Scan for the cell matching the given text and deliver its [X, Y] coordinate at center. 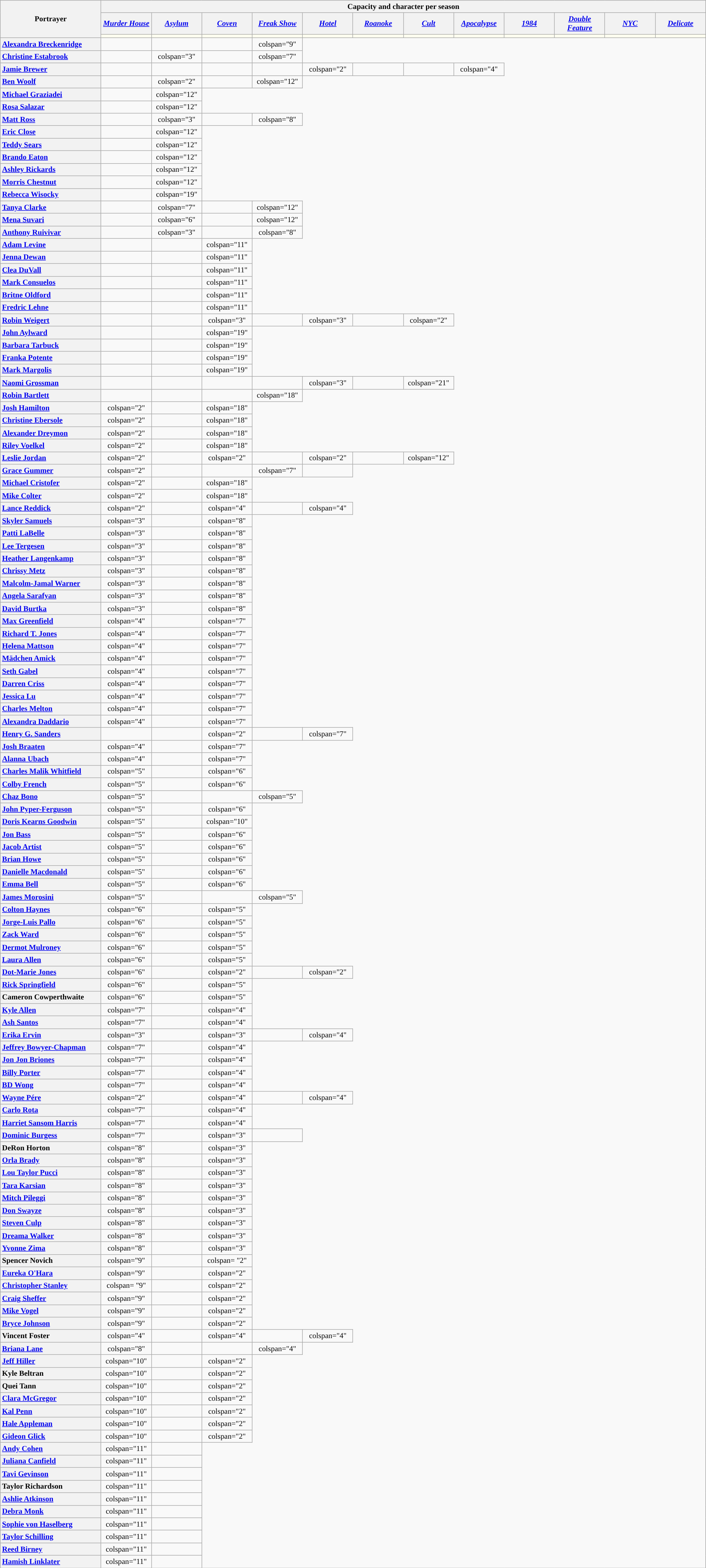
Orla Brady [51, 1160]
Delicate [681, 23]
Tanya Clarke [51, 207]
Teddy Sears [51, 145]
DeRon Horton [51, 1148]
Taylor Schilling [51, 1536]
Mena Suvari [51, 219]
Hamish Linklater [51, 1562]
Heather Langenkamp [51, 558]
Barbara Tarbuck [51, 345]
Mark Margolis [51, 370]
Britne Oldford [51, 295]
Franka Potente [51, 358]
Seth Gabel [51, 671]
Skyler Samuels [51, 521]
Lance Reddick [51, 508]
Hotel [328, 23]
Mädchen Amick [51, 658]
Don Swayze [51, 1210]
Eureka O'Hara [51, 1273]
Cameron Cowperthwaite [51, 997]
Charles Melton [51, 709]
Jorge-Luis Pallo [51, 922]
Colton Haynes [51, 910]
Jon Bass [51, 834]
Ashlie Atkinson [51, 1499]
Bryce Johnson [51, 1323]
Riley Voelkel [51, 445]
Steven Culp [51, 1223]
Morris Chestnut [51, 182]
Debra Monk [51, 1511]
Alexandra Daddario [51, 721]
Christopher Stanley [51, 1286]
Max Greenfield [51, 621]
Mike Colter [51, 496]
Zack Ward [51, 935]
Murder House [126, 23]
Danielle Macdonald [51, 872]
Brian Howe [51, 859]
Malcolm-Jamal Warner [51, 584]
Clea DuVall [51, 270]
Portrayer [51, 19]
Spencer Novich [51, 1261]
John Pyper-Ferguson [51, 809]
Henry G. Sanders [51, 734]
Robin Weigert [51, 320]
Jon Jon Briones [51, 1060]
Sophie von Haselberg [51, 1524]
Darren Criss [51, 684]
Doris Kearns Goodwin [51, 822]
Brando Eaton [51, 157]
Gideon Glick [51, 1436]
Helena Mattson [51, 646]
Clara McGregor [51, 1398]
Mark Consuelos [51, 282]
Rick Springfield [51, 985]
Ash Santos [51, 1022]
Dot-Marie Jones [51, 972]
Alexander Dreymon [51, 433]
Eric Close [51, 132]
Laura Allen [51, 960]
BD Wong [51, 1085]
Kyle Beltran [51, 1373]
Erika Ervin [51, 1035]
Grace Gummer [51, 471]
Double Feature [579, 23]
Josh Hamilton [51, 408]
Colby French [51, 784]
Richard T. Jones [51, 633]
Fredric Lehne [51, 307]
Kal Penn [51, 1411]
Craig Sheffer [51, 1298]
Alexandra Breckenridge [51, 44]
Matt Ross [51, 119]
Charles Malik Whitfield [51, 771]
Josh Braaten [51, 746]
Jeff Hiller [51, 1361]
NYC [630, 23]
Patti LaBelle [51, 533]
Dreama Walker [51, 1236]
Christine Estabrook [51, 57]
Ben Woolf [51, 82]
Jenna Dewan [51, 257]
Dominic Burgess [51, 1135]
Apocalypse [479, 23]
Carlo Rota [51, 1110]
Chrissy Metz [51, 571]
Taylor Richardson [51, 1486]
Rosa Salazar [51, 107]
colspan="21" [428, 383]
Ashley Rickards [51, 170]
Jeffrey Bowyer-Chapman [51, 1047]
Alanna Ubach [51, 759]
Adam Levine [51, 245]
Lee Tergesen [51, 546]
Roanoke [378, 23]
Reed Birney [51, 1549]
Anthony Ruivivar [51, 232]
Freak Show [277, 23]
Michael Cristofer [51, 483]
Rebecca Wisocky [51, 195]
Harriet Sansom Harris [51, 1123]
Naomi Grossman [51, 383]
colspan= "9" [126, 1286]
Dermot Mulroney [51, 947]
Christine Ebersole [51, 420]
John Aylward [51, 332]
Vincent Foster [51, 1336]
Coven [227, 23]
Juliana Canfield [51, 1461]
Cult [428, 23]
David Burtka [51, 608]
James Morosini [51, 897]
1984 [529, 23]
Hale Appleman [51, 1424]
Leslie Jordan [51, 458]
Angela Sarafyan [51, 596]
Quei Tann [51, 1386]
Jamie Brewer [51, 69]
Wayne Pére [51, 1097]
Jessica Lu [51, 696]
Tavi Gevinson [51, 1474]
Mitch Pileggi [51, 1198]
Capacity and character per season [403, 6]
Michael Graziadei [51, 94]
Yvonne Zima [51, 1248]
Billy Porter [51, 1072]
Tara Karsian [51, 1185]
Asylum [176, 23]
Andy Cohen [51, 1449]
Emma Bell [51, 884]
colspan= "2" [227, 1261]
Lou Taylor Pucci [51, 1173]
Kyle Allen [51, 1010]
Chaz Bono [51, 797]
Mike Vogel [51, 1311]
Briana Lane [51, 1349]
Robin Bartlett [51, 395]
Jacob Artist [51, 847]
